Search for the cell housing the specified text and yield its (X, Y) center coordinate. 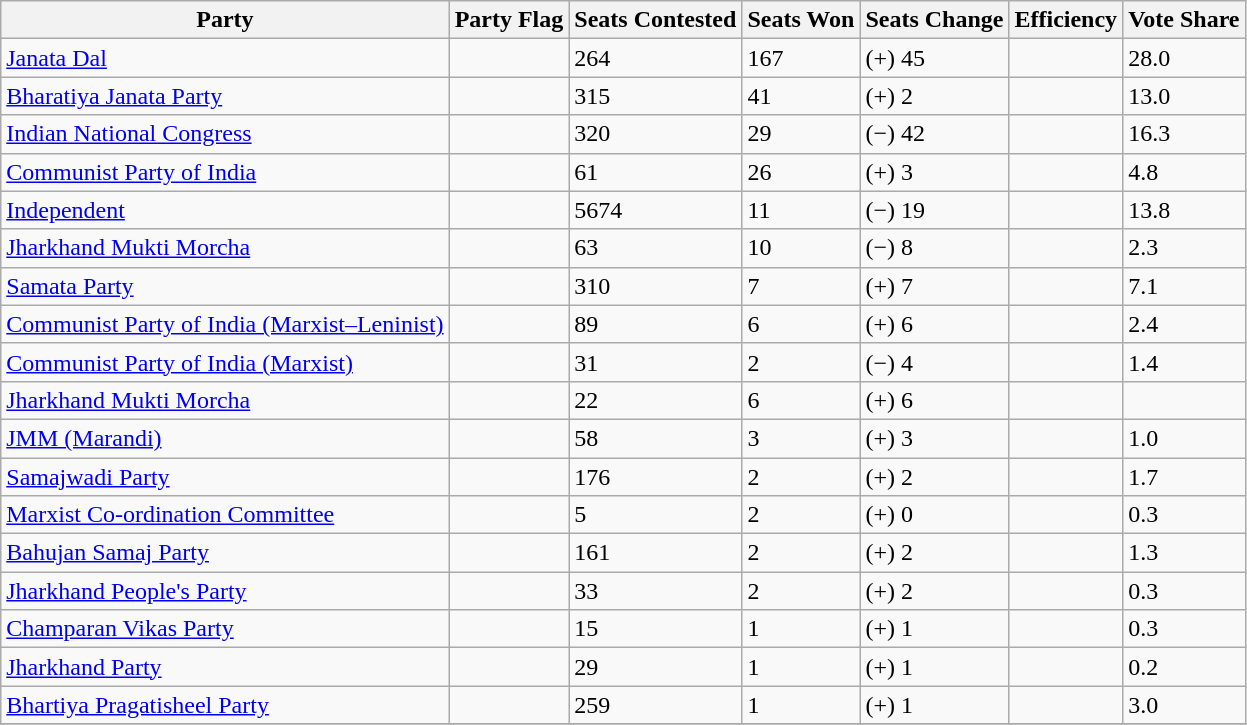
Seats Won (801, 20)
161 (656, 553)
Janata Dal (225, 58)
315 (656, 96)
15 (656, 629)
264 (656, 58)
5674 (656, 210)
Seats Change (934, 20)
JMM (Marandi) (225, 438)
(+) 7 (934, 286)
58 (656, 438)
Independent (225, 210)
Vote Share (1184, 20)
(−) 42 (934, 134)
3.0 (1184, 705)
1.4 (1184, 362)
Party (225, 20)
7 (801, 286)
Jharkhand People's Party (225, 591)
61 (656, 172)
Communist Party of India (Marxist–Leninist) (225, 324)
26 (801, 172)
2.4 (1184, 324)
Bharatiya Janata Party (225, 96)
22 (656, 400)
Communist Party of India (Marxist) (225, 362)
Seats Contested (656, 20)
(−) 4 (934, 362)
Party Flag (509, 20)
4.8 (1184, 172)
13.8 (1184, 210)
167 (801, 58)
Jharkhand Party (225, 667)
176 (656, 477)
Bhartiya Pragatisheel Party (225, 705)
Indian National Congress (225, 134)
11 (801, 210)
28.0 (1184, 58)
89 (656, 324)
3 (801, 438)
259 (656, 705)
10 (801, 248)
31 (656, 362)
33 (656, 591)
Samajwadi Party (225, 477)
2.3 (1184, 248)
1.7 (1184, 477)
1.0 (1184, 438)
Champaran Vikas Party (225, 629)
41 (801, 96)
Marxist Co-ordination Committee (225, 515)
0.2 (1184, 667)
7.1 (1184, 286)
1.3 (1184, 553)
(−) 8 (934, 248)
Communist Party of India (225, 172)
Bahujan Samaj Party (225, 553)
320 (656, 134)
5 (656, 515)
(−) 19 (934, 210)
Efficiency (1066, 20)
13.0 (1184, 96)
(+) 0 (934, 515)
310 (656, 286)
(+) 45 (934, 58)
63 (656, 248)
16.3 (1184, 134)
Samata Party (225, 286)
